Return [x, y] of the center of cell containing provided text 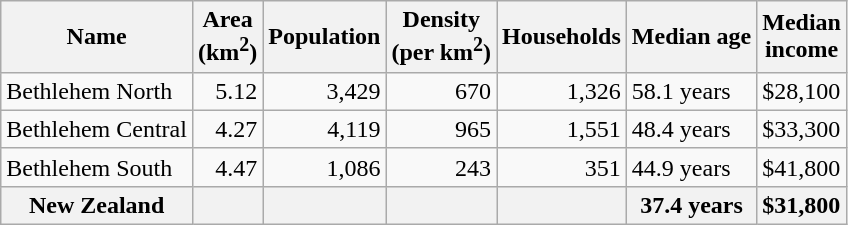
New Zealand [97, 205]
3,429 [324, 91]
Density(per km2) [442, 37]
670 [442, 91]
1,086 [324, 167]
Median age [691, 37]
1,326 [562, 91]
351 [562, 167]
Population [324, 37]
44.9 years [691, 167]
48.4 years [691, 129]
243 [442, 167]
4,119 [324, 129]
Medianincome [802, 37]
4.27 [227, 129]
5.12 [227, 91]
Bethlehem Central [97, 129]
$31,800 [802, 205]
$28,100 [802, 91]
4.47 [227, 167]
Area(km2) [227, 37]
1,551 [562, 129]
$41,800 [802, 167]
965 [442, 129]
Bethlehem North [97, 91]
$33,300 [802, 129]
58.1 years [691, 91]
Households [562, 37]
37.4 years [691, 205]
Name [97, 37]
Bethlehem South [97, 167]
